Determine the (x, y) coordinate at the center of the cell enclosing the given text.  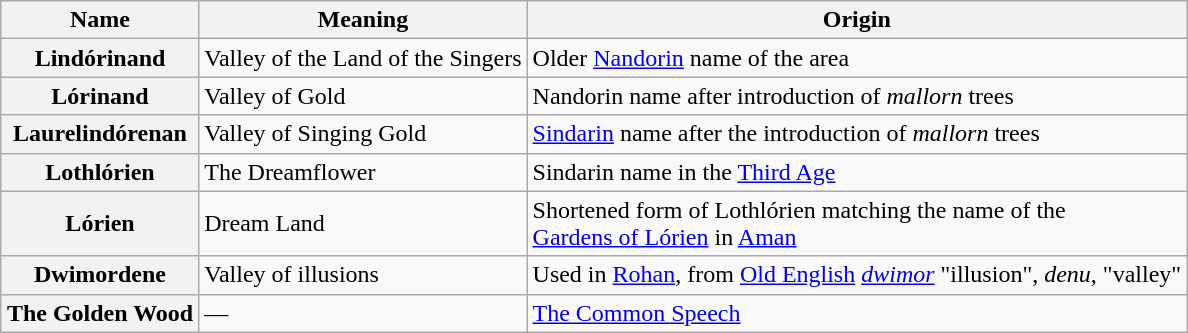
The Golden Wood (100, 313)
Lórien (100, 224)
Name (100, 20)
Sindarin name in the Third Age (857, 172)
Lindórinand (100, 58)
Nandorin name after introduction of mallorn trees (857, 96)
Lothlórien (100, 172)
Dream Land (363, 224)
Shortened form of Lothlórien matching the name of theGardens of Lórien in Aman (857, 224)
The Common Speech (857, 313)
Valley of Singing Gold (363, 134)
— (363, 313)
Origin (857, 20)
Older Nandorin name of the area (857, 58)
Meaning (363, 20)
Laurelindórenan (100, 134)
Used in Rohan, from Old English dwimor "illusion", denu, "valley" (857, 275)
The Dreamflower (363, 172)
Sindarin name after the introduction of mallorn trees (857, 134)
Lórinand (100, 96)
Dwimordene (100, 275)
Valley of illusions (363, 275)
Valley of Gold (363, 96)
Valley of the Land of the Singers (363, 58)
